Pinpoint the cell where the given text exists, returning its (X, Y) midpoint coordinate. 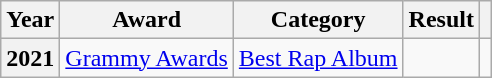
Grammy Awards (147, 58)
Year (30, 20)
Best Rap Album (318, 58)
Result (441, 20)
Category (318, 20)
Award (147, 20)
2021 (30, 58)
